Extract the (X, Y) coordinate from the center of the cell holding the provided text.  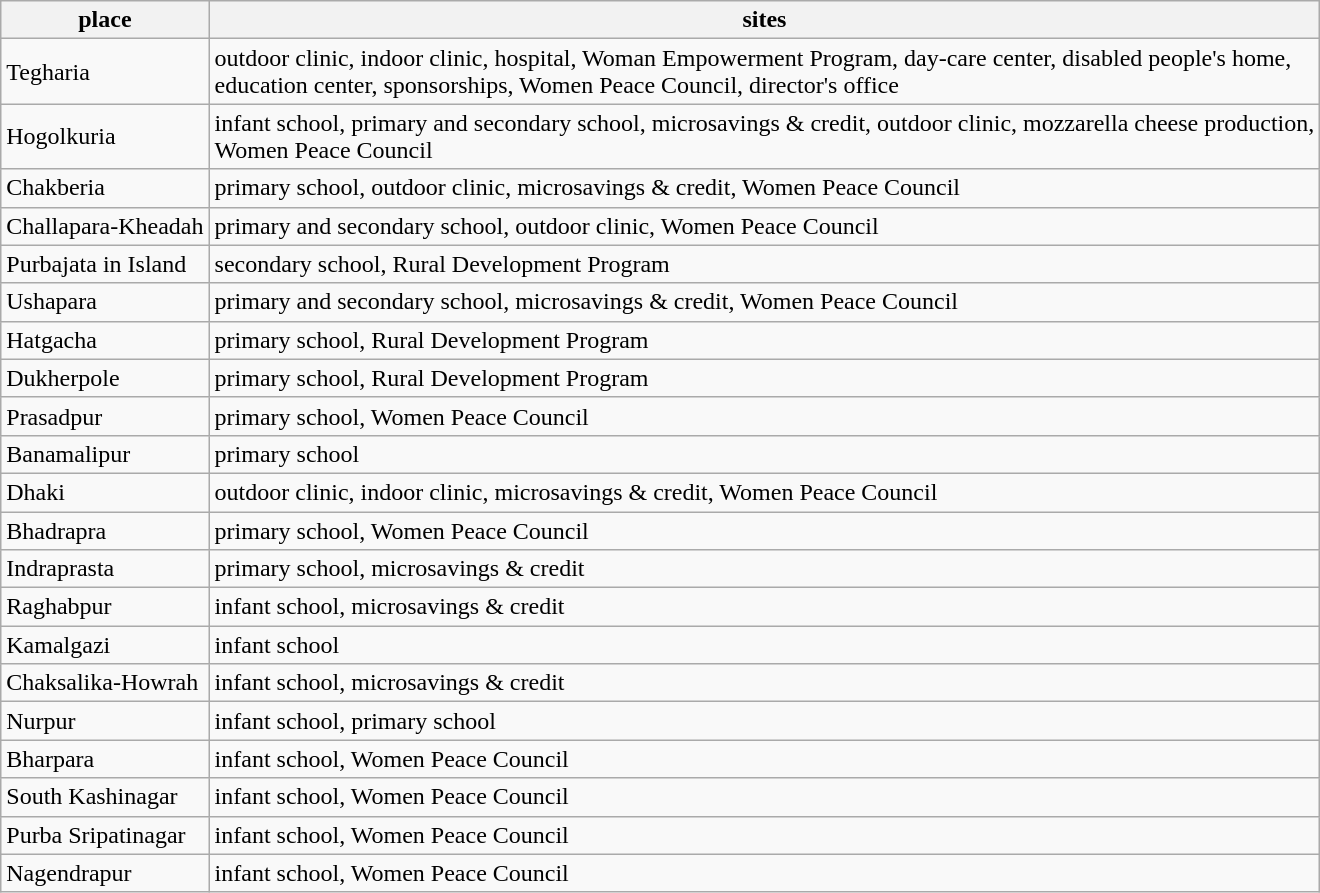
secondary school, Rural Development Program (764, 264)
Prasadpur (105, 416)
Raghabpur (105, 607)
infant school, primary and secondary school, microsavings & credit, outdoor clinic, mozzarella cheese production,Women Peace Council (764, 136)
Hatgacha (105, 340)
Tegharia (105, 72)
primary school (764, 454)
Dhaki (105, 492)
Purba Sripatinagar (105, 835)
primary school, outdoor clinic, microsavings & credit, Women Peace Council (764, 188)
Bhadrapra (105, 531)
Hogolkuria (105, 136)
infant school (764, 645)
Purbajata in Island (105, 264)
primary and secondary school, outdoor clinic, Women Peace Council (764, 226)
primary and secondary school, microsavings & credit, Women Peace Council (764, 302)
Dukherpole (105, 378)
sites (764, 20)
primary school, microsavings & credit (764, 569)
infant school, primary school (764, 721)
place (105, 20)
Chaksalika-Howrah (105, 683)
Nagendrapur (105, 873)
South Kashinagar (105, 797)
Banamalipur (105, 454)
Challapara-Kheadah (105, 226)
Nurpur (105, 721)
Kamalgazi (105, 645)
Chakberia (105, 188)
Indraprasta (105, 569)
outdoor clinic, indoor clinic, microsavings & credit, Women Peace Council (764, 492)
Bharpara (105, 759)
Ushapara (105, 302)
